Return [x, y] of the center of cell containing provided text 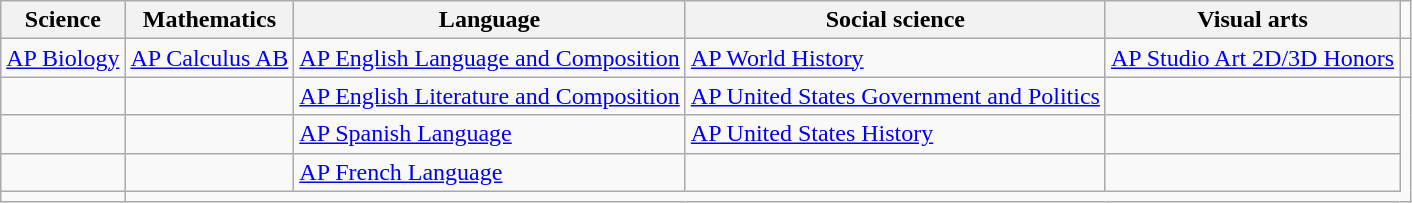
AP Studio Art 2D/3D Honors [1252, 58]
AP United States History [895, 134]
Science [63, 20]
AP English Language and Composition [490, 58]
AP English Literature and Composition [490, 96]
Visual arts [1252, 20]
AP United States Government and Politics [895, 96]
AP Spanish Language [490, 134]
Social science [895, 20]
Mathematics [210, 20]
AP Calculus AB [210, 58]
AP French Language [490, 172]
AP World History [895, 58]
AP Biology [63, 58]
Language [490, 20]
